Return the (x, y) coordinate for the center point of the cell that contains the specified text.  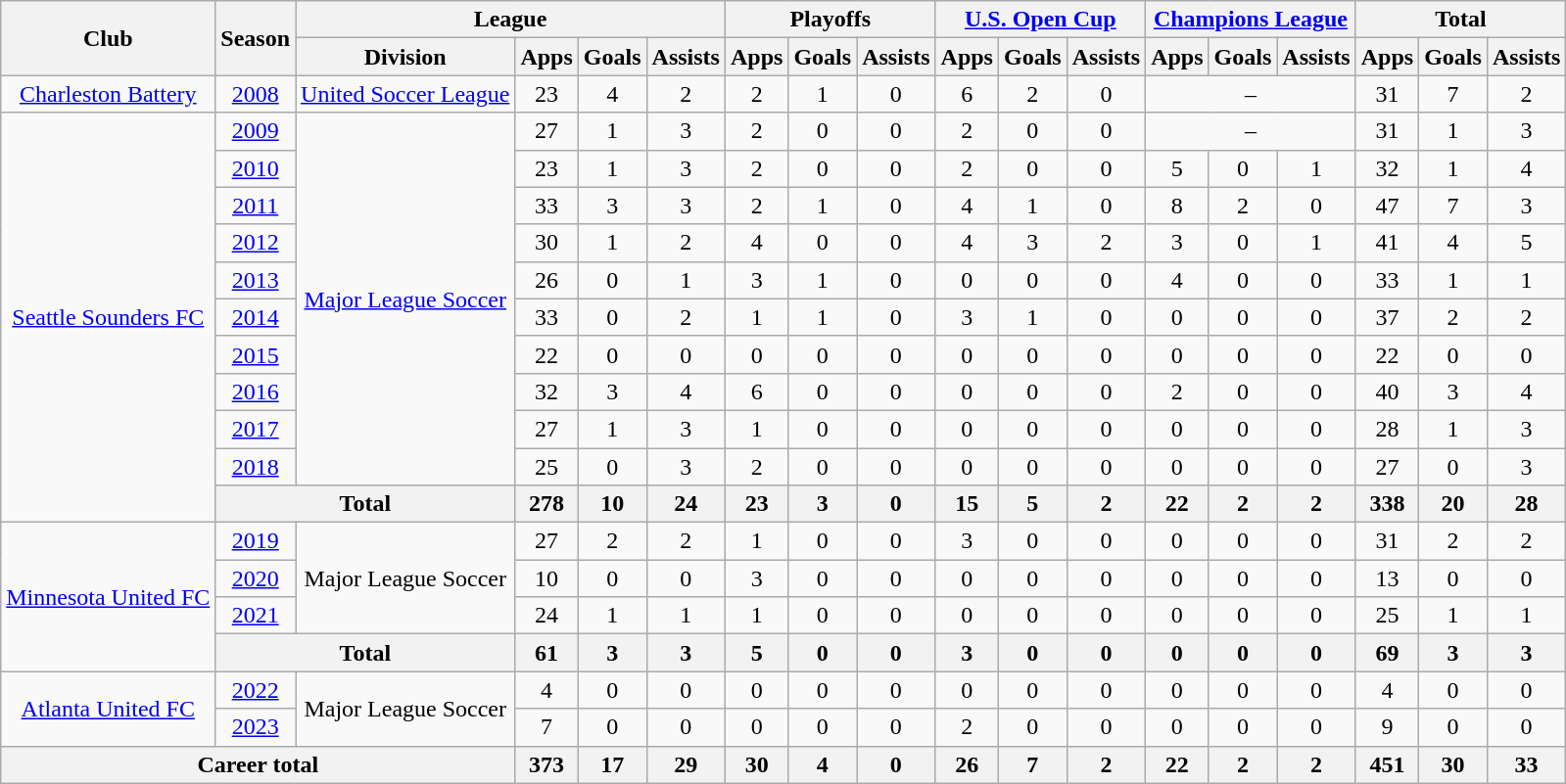
2008 (256, 94)
2012 (256, 243)
2018 (256, 467)
17 (612, 764)
2016 (256, 392)
40 (1387, 392)
278 (546, 504)
2013 (256, 280)
2023 (256, 727)
338 (1387, 504)
Season (256, 38)
2015 (256, 354)
2020 (256, 578)
Playoffs (830, 20)
61 (546, 653)
69 (1387, 653)
8 (1177, 206)
41 (1387, 243)
2021 (256, 616)
Club (108, 38)
2022 (256, 690)
13 (1387, 578)
Division (405, 57)
Seattle Sounders FC (108, 317)
29 (686, 764)
373 (546, 764)
9 (1387, 727)
2011 (256, 206)
37 (1387, 317)
Champions League (1252, 20)
United Soccer League (405, 94)
Atlanta United FC (108, 709)
Charleston Battery (108, 94)
2009 (256, 131)
2010 (256, 168)
Minnesota United FC (108, 597)
2014 (256, 317)
League (511, 20)
20 (1453, 504)
2017 (256, 429)
2019 (256, 541)
47 (1387, 206)
U.S. Open Cup (1040, 20)
451 (1387, 764)
15 (967, 504)
Career total (259, 764)
